Scan for the cell matching the given text and deliver its [X, Y] coordinate at center. 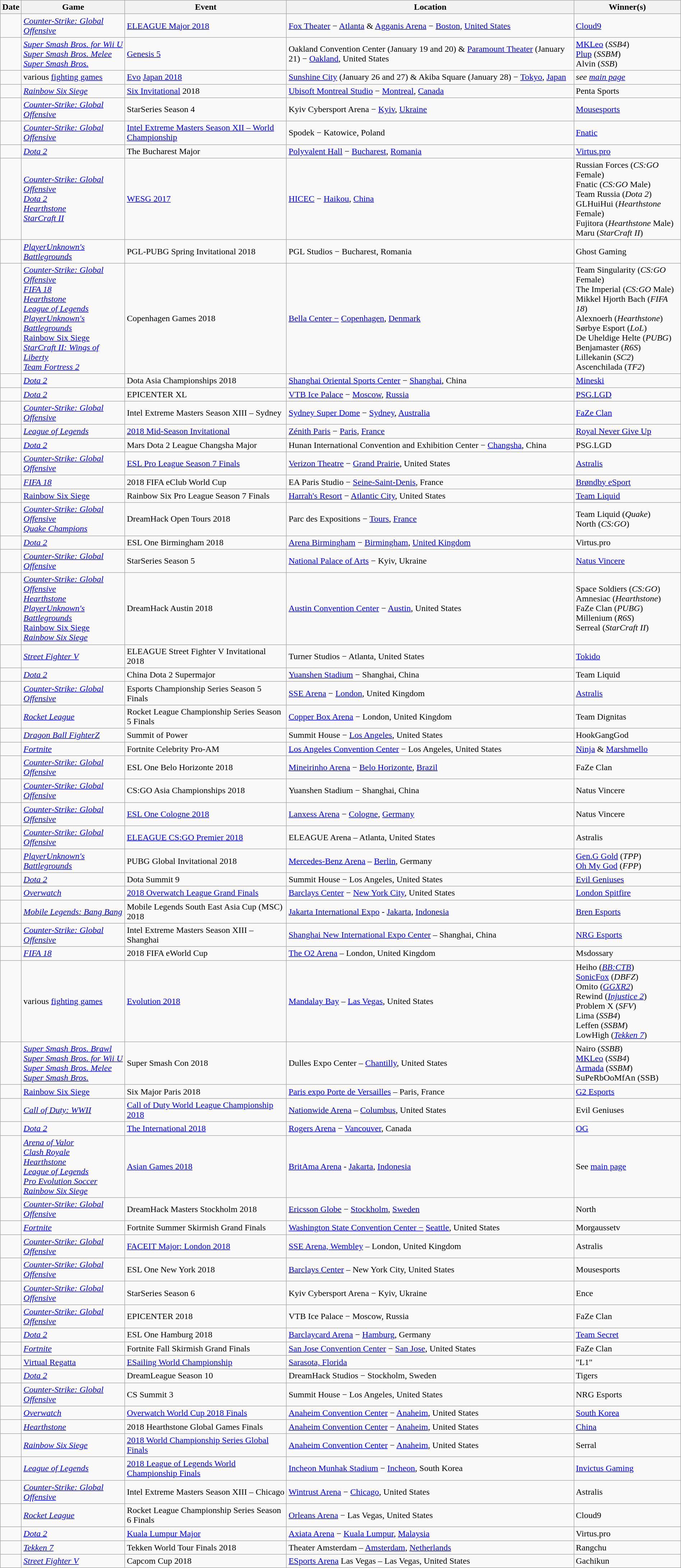
2018 League of Legends World Championship Finals [206, 1468]
Harrah's Resort − Atlantic City, United States [430, 496]
ESL One Hamburg 2018 [206, 1335]
Super Smash Bros. BrawlSuper Smash Bros. for Wii USuper Smash Bros. MeleeSuper Smash Bros. [73, 1063]
StarSeries Season 4 [206, 109]
Mineski [627, 380]
Royal Never Give Up [627, 431]
Rangchu [627, 1548]
Parc des Expositions − Tours, France [430, 519]
ELEAGUE Street Fighter V Invitational 2018 [206, 656]
Nairo (SSBB)MKLeo (SSB4)Armada (SSBM)SuPeRbOoMfAn (SSB) [627, 1063]
Invictus Gaming [627, 1468]
Kuala Lumpur Major [206, 1534]
Fortnite Celebrity Pro-AM [206, 749]
Msdossary [627, 953]
Heiho (BB:CTB)SonicFox (DBFZ)Omito (GGXR2)Rewind (Injustice 2)Problem X (SFV)Lima (SSB4)Leffen (SSBM)LowHigh (Tekken 7) [627, 1001]
Hearthstone [73, 1426]
The Bucharest Major [206, 151]
DreamHack Studios − Stockholm, Sweden [430, 1376]
Paris expo Porte de Versailles – Paris, France [430, 1091]
Six Invitational 2018 [206, 91]
Bren Esports [627, 912]
Nationwide Arena – Columbus, United States [430, 1110]
Mobile Legends South East Asia Cup (MSC) 2018 [206, 912]
Evo Japan 2018 [206, 77]
Super Smash Bros. for Wii USuper Smash Bros. MeleeSuper Smash Bros. [73, 54]
Serral [627, 1445]
Team Dignitas [627, 716]
Fox Theater − Atlanta & Agganis Arena − Boston, United States [430, 26]
Ericsson Globe − Stockholm, Sweden [430, 1209]
SSE Arena, Wembley – London, United Kingdom [430, 1246]
2018 Overwatch League Grand Finals [206, 893]
DreamHack Open Tours 2018 [206, 519]
Copenhagen Games 2018 [206, 318]
Date [11, 7]
Counter-Strike: Global OffensiveHearthstonePlayerUnknown's BattlegroundsRainbow Six SiegeRainbow Six Siege [73, 609]
EPICENTER 2018 [206, 1316]
Dota Asia Championships 2018 [206, 380]
Zénith Paris − Paris, France [430, 431]
Overwatch World Cup 2018 Finals [206, 1413]
StarSeries Season 6 [206, 1293]
Ence [627, 1293]
Dragon Ball FighterZ [73, 735]
Mobile Legends: Bang Bang [73, 912]
StarSeries Season 5 [206, 561]
Incheon Munhak Stadium − Incheon, South Korea [430, 1468]
Genesis 5 [206, 54]
North [627, 1209]
Gachikun [627, 1561]
PGL-PUBG Spring Invitational 2018 [206, 251]
DreamHack Masters Stockholm 2018 [206, 1209]
PUBG Global Invitational 2018 [206, 861]
ESL One Belo Horizonte 2018 [206, 767]
Rainbow Six Pro League Season 7 Finals [206, 496]
CS Summit 3 [206, 1394]
BritAma Arena - Jakarta, Indonesia [430, 1166]
Evolution 2018 [206, 1001]
ESL One Birmingham 2018 [206, 542]
Location [430, 7]
Mercedes-Benz Arena – Berlin, Germany [430, 861]
Intel Extreme Masters Season XIII – Shanghai [206, 935]
Fortnite Summer Skirmish Grand Finals [206, 1228]
Ubisoft Montreal Studio − Montreal, Canada [430, 91]
MKLeo (SSB4)Plup (SSBM)Alvin (SSB) [627, 54]
HICEC − Haikou, China [430, 199]
Winner(s) [627, 7]
London Spitfire [627, 893]
Fortnite Fall Skirmish Grand Finals [206, 1349]
Washington State Convention Center − Seattle, United States [430, 1228]
Sarasota, Florida [430, 1362]
Los Angeles Convention Center − Los Angeles, United States [430, 749]
Barclays Center − New York City, United States [430, 893]
EA Paris Studio − Seine-Saint-Denis, France [430, 482]
Penta Sports [627, 91]
Summit of Power [206, 735]
WESG 2017 [206, 199]
Virtual Regatta [73, 1362]
Shanghai New International Expo Center – Shanghai, China [430, 935]
Esports Championship Series Season 5 Finals [206, 693]
2018 Hearthstone Global Games Finals [206, 1426]
Fnatic [627, 133]
Axiata Arena − Kuala Lumpur, Malaysia [430, 1534]
Intel Extreme Masters Season XIII – Sydney [206, 413]
Tekken World Tour Finals 2018 [206, 1548]
Brøndby eSport [627, 482]
"L1" [627, 1362]
Gen.G Gold (TPP)Oh My God (FPP) [627, 861]
Spodek − Katowice, Poland [430, 133]
Call of Duty: WWII [73, 1110]
Tigers [627, 1376]
ELEAGUE Major 2018 [206, 26]
Rogers Arena − Vancouver, Canada [430, 1128]
The O2 Arena – London, United Kingdom [430, 953]
2018 FIFA eClub World Cup [206, 482]
Rocket League Championship Series Season 5 Finals [206, 716]
Orleans Arena − Las Vegas, United States [430, 1515]
DreamLeague Season 10 [206, 1376]
EPICENTER XL [206, 394]
Intel Extreme Masters Season XIII – Chicago [206, 1491]
2018 World Championship Series Global Finals [206, 1445]
Jakarta International Expo - Jakarta, Indonesia [430, 912]
Russian Forces (CS:GO Female)Fnatic (CS:GO Male)Team Russia (Dota 2)GLHuiHui (Hearthstone Female)Fujitora (Hearthstone Male)Maru (StarCraft II) [627, 199]
PGL Studios − Bucharest, Romania [430, 251]
Dulles Expo Center – Chantilly, United States [430, 1063]
Tokido [627, 656]
Game [73, 7]
China [627, 1426]
Team Secret [627, 1335]
Arena Birmingham − Birmingham, United Kingdom [430, 542]
Sydney Super Dome − Sydney, Australia [430, 413]
2018 Mid-Season Invitational [206, 431]
OG [627, 1128]
South Korea [627, 1413]
Sunshine City (January 26 and 27) & Akiba Square (January 28) − Tokyo, Japan [430, 77]
Arena of ValorClash RoyaleHearthstoneLeague of LegendsPro Evolution SoccerRainbow Six Siege [73, 1166]
Theater Amsterdam – Amsterdam, Netherlands [430, 1548]
Event [206, 7]
Ghost Gaming [627, 251]
Capcom Cup 2018 [206, 1561]
Dota Summit 9 [206, 879]
Hunan International Convention and Exhibition Center − Changsha, China [430, 445]
Rocket League Championship Series Season 6 Finals [206, 1515]
San Jose Convention Center − San Jose, United States [430, 1349]
Space Soldiers (CS:GO)Amnesiac (Hearthstone)FaZe Clan (PUBG)Millenium (R6S)Serreal (StarCraft II) [627, 609]
see main page [627, 77]
ELEAGUE CS:GO Premier 2018 [206, 838]
National Palace of Arts − Kyiv, Ukraine [430, 561]
G2 Esports [627, 1091]
Team Liquid (Quake)North (CS:GO) [627, 519]
Austin Convention Center − Austin, United States [430, 609]
CS:GO Asia Championships 2018 [206, 791]
Shanghai Oriental Sports Center − Shanghai, China [430, 380]
FACEIT Major: London 2018 [206, 1246]
Asian Games 2018 [206, 1166]
ELEAGUE Arena – Atlanta, United States [430, 838]
Wintrust Arena − Chicago, United States [430, 1491]
China Dota 2 Supermajor [206, 675]
DreamHack Austin 2018 [206, 609]
Barclaycard Arena − Hamburg, Germany [430, 1335]
The International 2018 [206, 1128]
2018 FIFA eWorld Cup [206, 953]
SSE Arena − London, United Kingdom [430, 693]
Call of Duty World League Championship 2018 [206, 1110]
ESailing World Championship [206, 1362]
Verizon Theatre − Grand Prairie, United States [430, 463]
Morgaussetv [627, 1228]
Six Major Paris 2018 [206, 1091]
ESL One Cologne 2018 [206, 814]
Intel Extreme Masters Season XII – World Championship [206, 133]
Polyvalent Hall − Bucharest, Romania [430, 151]
Mandalay Bay – Las Vegas, United States [430, 1001]
ESL One New York 2018 [206, 1269]
Turner Studios − Atlanta, United States [430, 656]
Oakland Convention Center (January 19 and 20) & Paramount Theater (January 21) − Oakland, United States [430, 54]
Ninja & Marshmello [627, 749]
Mineirinho Arena − Belo Horizonte, Brazil [430, 767]
Bella Center − Copenhagen, Denmark [430, 318]
Counter-Strike: Global OffensiveQuake Champions [73, 519]
Super Smash Con 2018 [206, 1063]
Copper Box Arena − London, United Kingdom [430, 716]
ESL Pro League Season 7 Finals [206, 463]
ESports Arena Las Vegas – Las Vegas, United States [430, 1561]
See main page [627, 1166]
Tekken 7 [73, 1548]
Barclays Center – New York City, United States [430, 1269]
Counter-Strike: Global OffensiveDota 2HearthstoneStarCraft II [73, 199]
Lanxess Arena − Cologne, Germany [430, 814]
HookGangGod [627, 735]
Mars Dota 2 League Changsha Major [206, 445]
